Return [X, Y] of the center of cell containing provided text 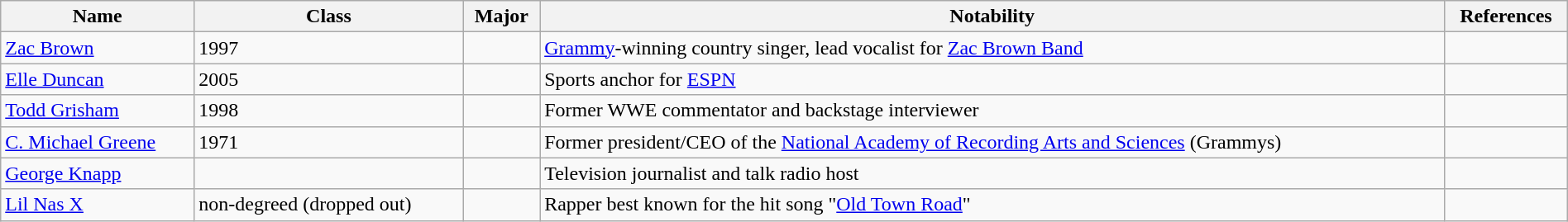
Lil Nas X [98, 205]
Major [501, 17]
Notability [992, 17]
Class [329, 17]
1997 [329, 48]
Todd Grisham [98, 111]
Grammy-winning country singer, lead vocalist for Zac Brown Band [992, 48]
Zac Brown [98, 48]
Rapper best known for the hit song "Old Town Road" [992, 205]
1998 [329, 111]
1971 [329, 142]
Name [98, 17]
non-degreed (dropped out) [329, 205]
Elle Duncan [98, 79]
Television journalist and talk radio host [992, 173]
Former president/CEO of the National Academy of Recording Arts and Sciences (Grammys) [992, 142]
2005 [329, 79]
Sports anchor for ESPN [992, 79]
References [1507, 17]
George Knapp [98, 173]
Former WWE commentator and backstage interviewer [992, 111]
C. Michael Greene [98, 142]
